Scan for the cell matching the given text and deliver its [x, y] coordinate at center. 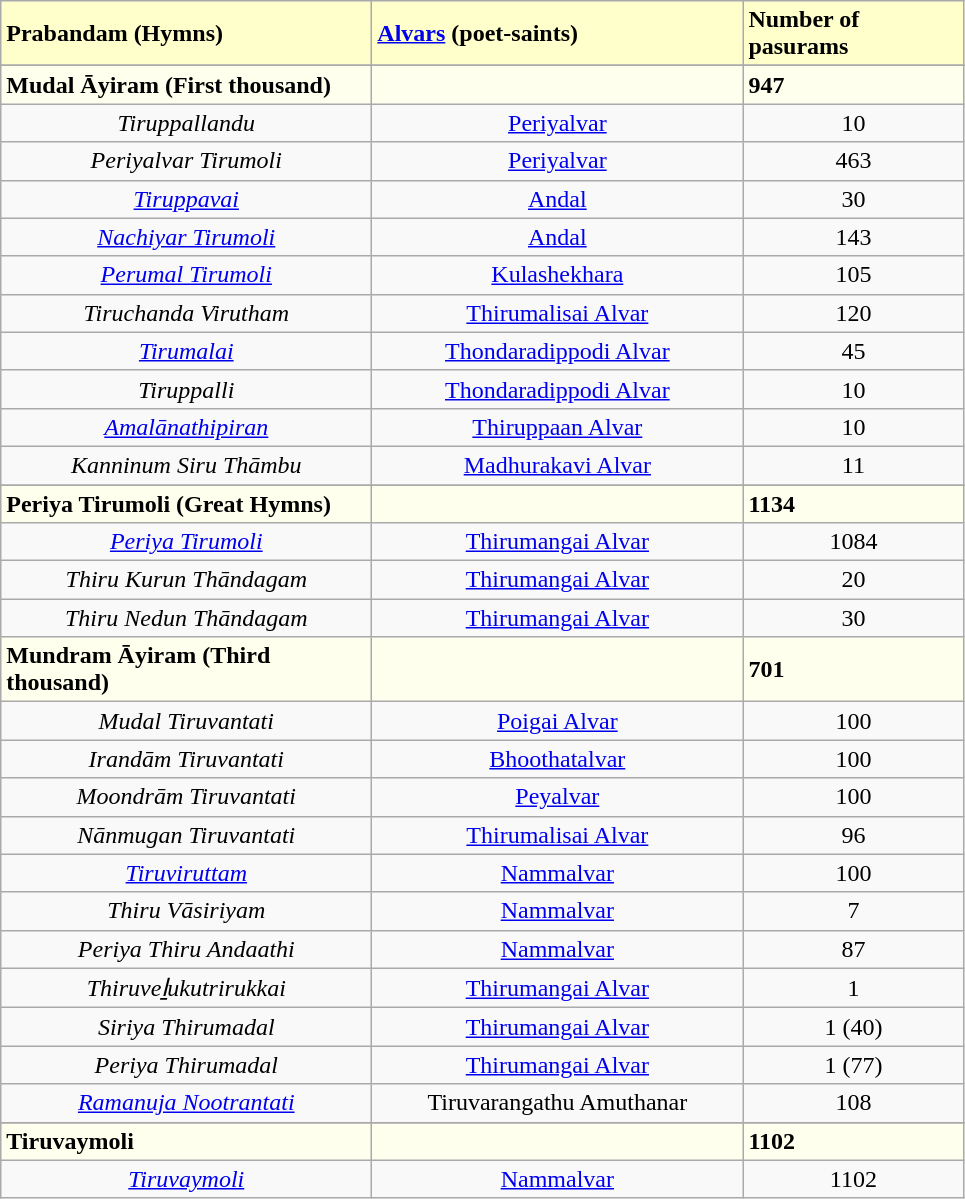
105 [854, 275]
Bhoothatalvar [558, 759]
120 [854, 313]
Thiruveḻukutrirukkai [186, 988]
96 [854, 835]
7 [854, 911]
Nachiyar Tirumoli [186, 237]
Kulashekhara [558, 275]
Thiruppaan Alvar [558, 427]
947 [854, 85]
Tiruppalli [186, 389]
Perumal Tirumoli [186, 275]
Tiruvarangathu Amuthanar [558, 1103]
Periya Thirumadal [186, 1065]
Periyalvar Tirumoli [186, 161]
Periya Tirumoli [186, 542]
Moondrām Tiruvantati [186, 797]
Peyalvar [558, 797]
Periya Tirumoli (Great Hymns) [186, 503]
Tiruchanda Virutham [186, 313]
20 [854, 580]
Thiru Vāsiriyam [186, 911]
1 [854, 988]
87 [854, 949]
45 [854, 351]
Siriya Thirumadal [186, 1027]
Irandām Tiruvantati [186, 759]
Kanninum Siru Thāmbu [186, 465]
Mudal Āyiram (First thousand) [186, 85]
Amalānathipiran [186, 427]
Ramanuja Nootrantati [186, 1103]
Thiru Kurun Thāndagam [186, 580]
Nānmugan Tiruvantati [186, 835]
Tiruppallandu [186, 123]
Mudal Tiruvantati [186, 721]
Alvars (poet-saints) [558, 34]
Tiruviruttam [186, 873]
Periya Thiru Andaathi [186, 949]
1134 [854, 503]
Mundram Āyiram (Third thousand) [186, 670]
Tirumalai [186, 351]
1084 [854, 542]
Thiru Nedun Thāndagam [186, 618]
143 [854, 237]
Madhurakavi Alvar [558, 465]
Prabandam (Hymns) [186, 34]
701 [854, 670]
Poigai Alvar [558, 721]
11 [854, 465]
Number of pasurams [854, 34]
1 (77) [854, 1065]
Tiruppavai [186, 199]
463 [854, 161]
108 [854, 1103]
1 (40) [854, 1027]
